From the cell containing the given text, extract its center point as (X, Y) coordinate. 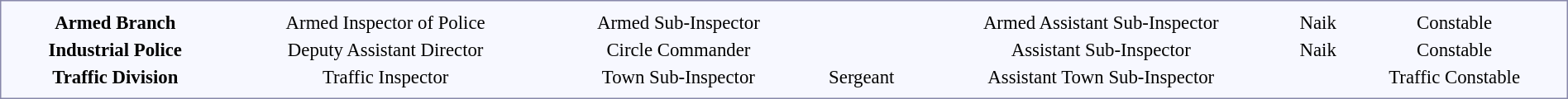
Town Sub-Inspector (678, 77)
Sergeant (862, 77)
Armed Sub-Inspector (678, 22)
Armed Branch (116, 22)
Assistant Sub-Inspector (1101, 49)
Assistant Town Sub-Inspector (1101, 77)
Circle Commander (678, 49)
Traffic Constable (1454, 77)
Deputy Assistant Director (385, 49)
Traffic Division (116, 77)
Armed Assistant Sub-Inspector (1101, 22)
Traffic Inspector (385, 77)
Armed Inspector of Police (385, 22)
Industrial Police (116, 49)
